Scan for the cell matching the given text and deliver its (x, y) coordinate at center. 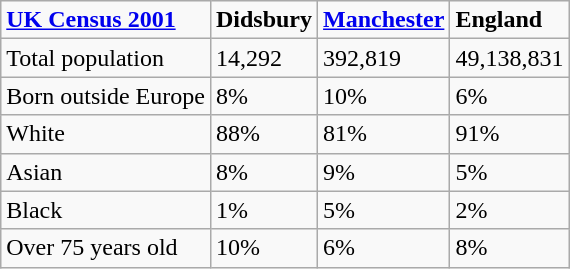
Total population (106, 58)
Didsbury (264, 20)
9% (384, 172)
Black (106, 210)
91% (510, 134)
14,292 (264, 58)
1% (264, 210)
392,819 (384, 58)
UK Census 2001 (106, 20)
England (510, 20)
2% (510, 210)
81% (384, 134)
Manchester (384, 20)
Born outside Europe (106, 96)
88% (264, 134)
Asian (106, 172)
Over 75 years old (106, 248)
49,138,831 (510, 58)
White (106, 134)
